Scan for the cell matching the given text and deliver its [x, y] coordinate at center. 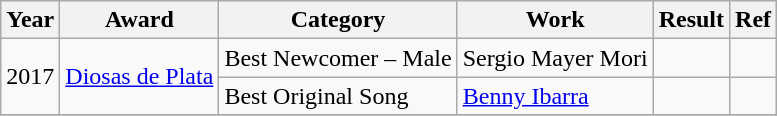
Diosas de Plata [140, 77]
Benny Ibarra [555, 96]
Category [338, 20]
Best Newcomer – Male [338, 58]
Ref [754, 20]
2017 [30, 77]
Year [30, 20]
Award [140, 20]
Sergio Mayer Mori [555, 58]
Work [555, 20]
Result [691, 20]
Best Original Song [338, 96]
